Pinpoint the cell where the given text exists, returning its (X, Y) midpoint coordinate. 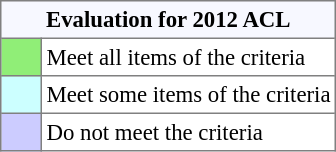
Do not meet the criteria (188, 132)
Meet some items of the criteria (188, 95)
Evaluation for 2012 ACL (168, 20)
Meet all items of the criteria (188, 57)
